Identify which cell holds the provided text, then report its (x, y) central coordinate. 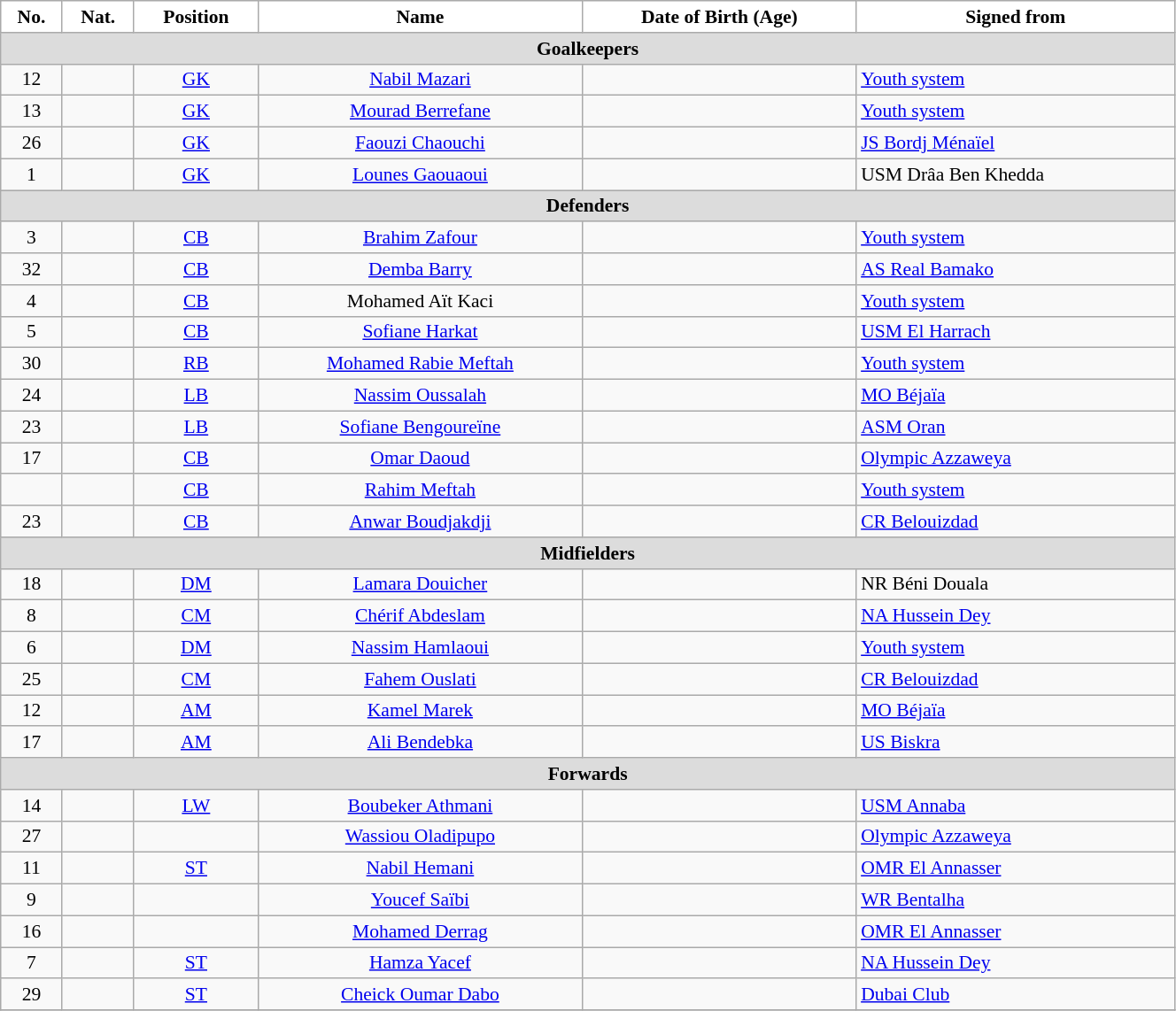
Demba Barry (420, 269)
US Biskra (1015, 743)
Sofiane Bengoureïne (420, 427)
27 (32, 837)
Nassim Hamlaoui (420, 648)
Signed from (1015, 17)
3 (32, 238)
Forwards (588, 774)
14 (32, 806)
32 (32, 269)
24 (32, 396)
11 (32, 868)
USM Drâa Ben Khedda (1015, 174)
Lounes Gaouaoui (420, 174)
Date of Birth (Age) (720, 17)
Wassiou Oladipupo (420, 837)
NR Béni Douala (1015, 584)
Dubai Club (1015, 995)
WR Bentalha (1015, 900)
1 (32, 174)
Lamara Douicher (420, 584)
Omar Daoud (420, 459)
Nabil Hemani (420, 868)
Mourad Berrefane (420, 112)
Hamza Yacef (420, 963)
Sofiane Harkat (420, 332)
RB (196, 364)
Brahim Zafour (420, 238)
4 (32, 301)
5 (32, 332)
Boubeker Athmani (420, 806)
Mohamed Derrag (420, 931)
Cheick Oumar Dabo (420, 995)
Mohamed Aït Kaci (420, 301)
USM El Harrach (1015, 332)
LW (196, 806)
Anwar Boudjakdji (420, 521)
Nat. (97, 17)
No. (32, 17)
6 (32, 648)
18 (32, 584)
Mohamed Rabie Meftah (420, 364)
Youcef Saïbi (420, 900)
8 (32, 616)
30 (32, 364)
29 (32, 995)
9 (32, 900)
Faouzi Chaouchi (420, 143)
ASM Oran (1015, 427)
16 (32, 931)
Nabil Mazari (420, 80)
25 (32, 679)
Ali Bendebka (420, 743)
7 (32, 963)
USM Annaba (1015, 806)
Chérif Abdeslam (420, 616)
Position (196, 17)
Kamel Marek (420, 711)
JS Bordj Ménaïel (1015, 143)
AS Real Bamako (1015, 269)
26 (32, 143)
Fahem Ouslati (420, 679)
Goalkeepers (588, 49)
Nassim Oussalah (420, 396)
Name (420, 17)
Defenders (588, 206)
13 (32, 112)
Rahim Meftah (420, 490)
Midfielders (588, 553)
